Extract the (X, Y) coordinate from the center of the cell holding the provided text.  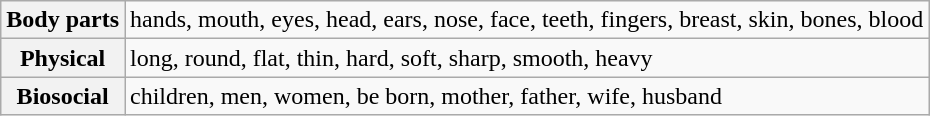
hands, mouth, eyes, head, ears, nose, face, teeth, fingers, breast, skin, bones, blood (526, 20)
Physical (63, 58)
Biosocial (63, 96)
long, round, flat, thin, hard, soft, sharp, smooth, heavy (526, 58)
Body parts (63, 20)
children, men, women, be born, mother, father, wife, husband (526, 96)
